For the text-containing cell, return its midpoint in (X, Y) coordinate format. 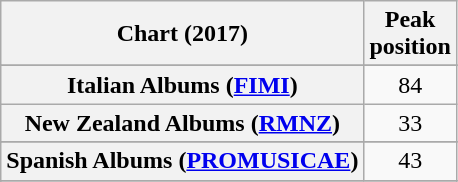
84 (410, 85)
33 (410, 123)
Peak position (410, 34)
New Zealand Albums (RMNZ) (182, 123)
43 (410, 161)
Chart (2017) (182, 34)
Italian Albums (FIMI) (182, 85)
Spanish Albums (PROMUSICAE) (182, 161)
